Locate the cell with the specified text and output its (x, y) center coordinate. 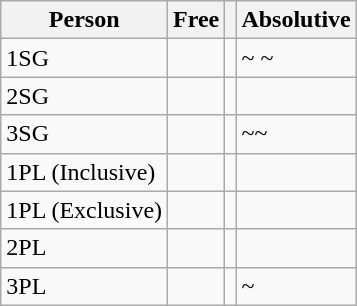
1SG (84, 58)
~ (296, 286)
2PL (84, 248)
~~ (296, 134)
~ ~ (296, 58)
2SG (84, 96)
3PL (84, 286)
1PL (Inclusive) (84, 172)
Absolutive (296, 20)
Person (84, 20)
1PL (Exclusive) (84, 210)
Free (196, 20)
3SG (84, 134)
